Find where the given text appears and provide that cell's center as [X, Y] coordinate. 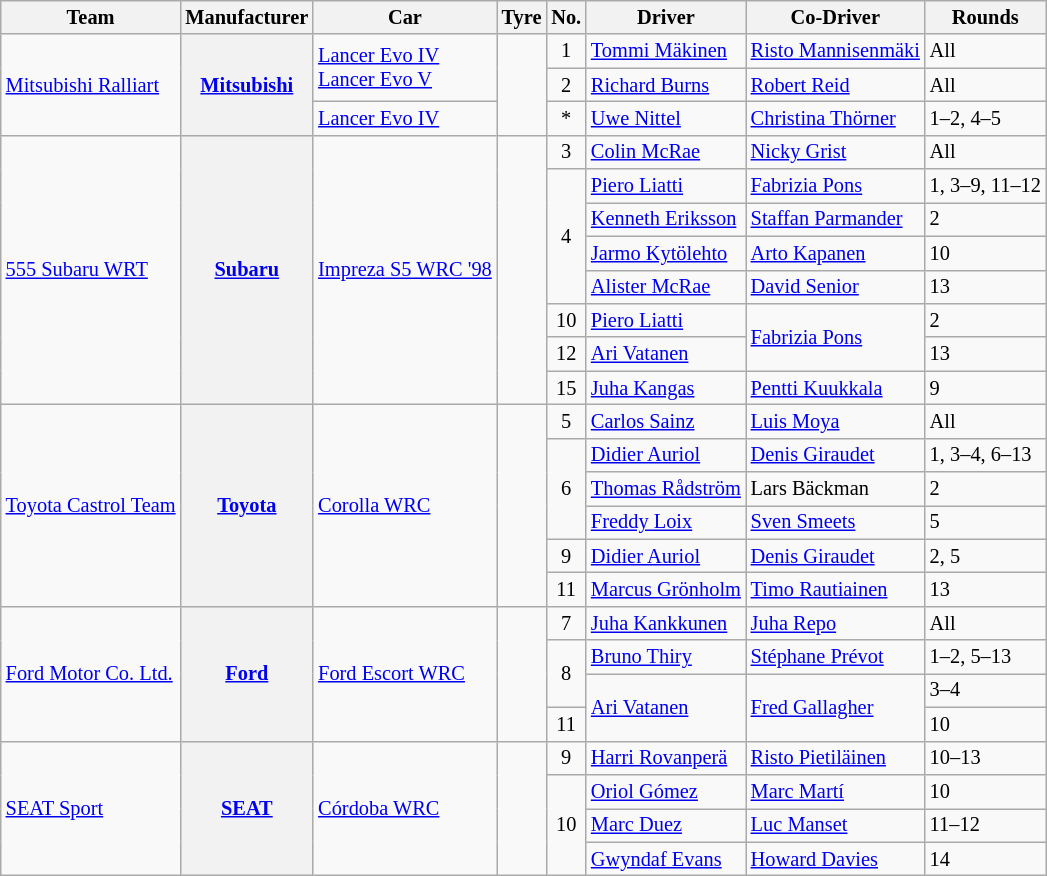
Luc Manset [836, 825]
Jarmo Kytölehto [666, 253]
Impreza S5 WRC '98 [404, 270]
SEAT [246, 808]
Tyre [522, 17]
Lancer Evo IV [404, 118]
12 [566, 354]
1, 3–4, 6–13 [986, 455]
No. [566, 17]
1, 3–9, 11–12 [986, 186]
Subaru [246, 270]
555 Subaru WRT [91, 270]
Team [91, 17]
6 [566, 488]
4 [566, 236]
David Senior [836, 287]
14 [986, 859]
1 [566, 51]
Marc Martí [836, 791]
Car [404, 17]
Pentti Kuukkala [836, 388]
Harri Rovanperä [666, 758]
Rounds [986, 17]
Staffan Parmander [836, 219]
Arto Kapanen [836, 253]
Manufacturer [246, 17]
Carlos Sainz [666, 421]
Thomas Rådström [666, 489]
Mitsubishi [246, 84]
Lars Bäckman [836, 489]
Christina Thörner [836, 118]
8 [566, 674]
Mitsubishi Ralliart [91, 84]
Uwe Nittel [666, 118]
Tommi Mäkinen [666, 51]
Risto Pietiläinen [836, 758]
Nicky Grist [836, 152]
7 [566, 623]
Gwyndaf Evans [666, 859]
Juha Kangas [666, 388]
Colin McRae [666, 152]
1–2, 4–5 [986, 118]
Robert Reid [836, 85]
2, 5 [986, 556]
Sven Smeets [836, 522]
Driver [666, 17]
Risto Mannisenmäki [836, 51]
15 [566, 388]
Ford [246, 674]
Marc Duez [666, 825]
Howard Davies [836, 859]
Timo Rautiainen [836, 589]
Córdoba WRC [404, 808]
Juha Kankkunen [666, 623]
SEAT Sport [91, 808]
Luis Moya [836, 421]
Fred Gallagher [836, 706]
Ford Motor Co. Ltd. [91, 674]
Freddy Loix [666, 522]
Co-Driver [836, 17]
10–13 [986, 758]
Richard Burns [666, 85]
11–12 [986, 825]
Ford Escort WRC [404, 674]
Bruno Thiry [666, 657]
Stéphane Prévot [836, 657]
Juha Repo [836, 623]
Toyota [246, 505]
Alister McRae [666, 287]
* [566, 118]
Lancer Evo IVLancer Evo V [404, 68]
3 [566, 152]
3–4 [986, 690]
1–2, 5–13 [986, 657]
Corolla WRC [404, 505]
Marcus Grönholm [666, 589]
Oriol Gómez [666, 791]
Kenneth Eriksson [666, 219]
Toyota Castrol Team [91, 505]
